Output the [x, y] coordinate of the center of the cell containing the given text.  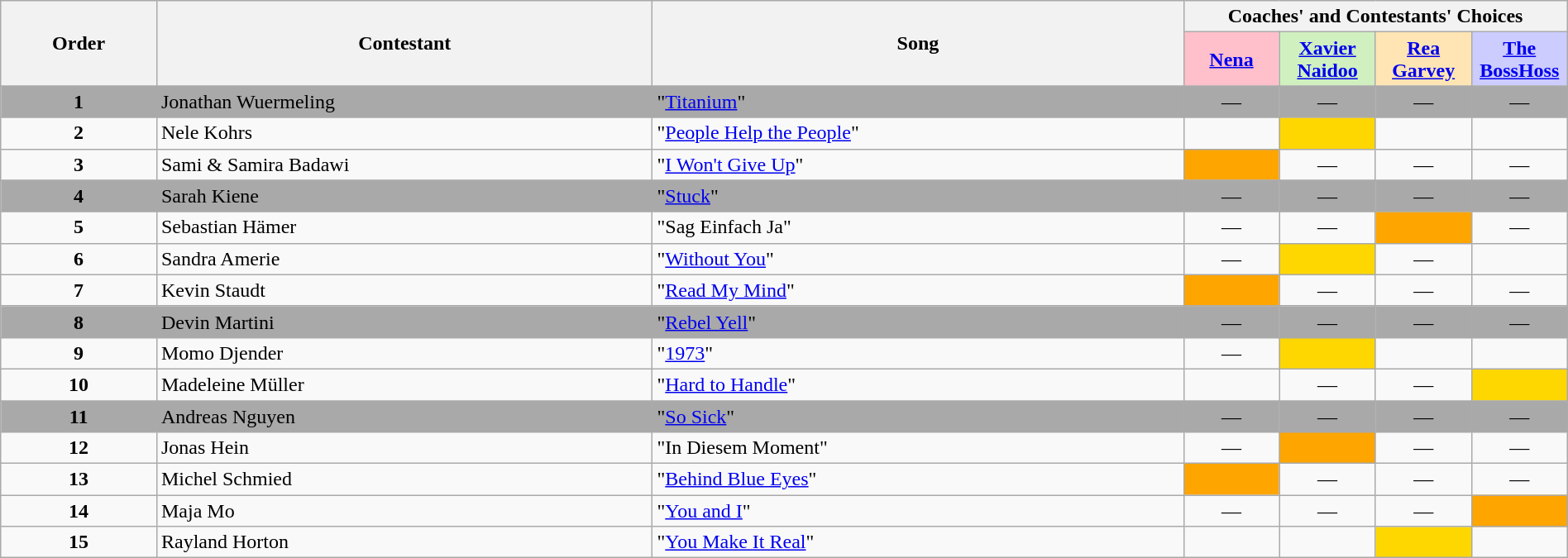
Sami & Samira Badawi [404, 165]
"In Diesem Moment" [918, 448]
"Titanium" [918, 102]
"Read My Mind" [918, 290]
Momo Djender [404, 353]
12 [79, 448]
Michel Schmied [404, 479]
Maja Mo [404, 511]
5 [79, 227]
Order [79, 43]
Nele Kohrs [404, 133]
"You and I" [918, 511]
Song [918, 43]
Madeleine Müller [404, 384]
"You Make It Real" [918, 542]
Sarah Kiene [404, 196]
3 [79, 165]
15 [79, 542]
"So Sick" [918, 416]
10 [79, 384]
"I Won't Give Up" [918, 165]
"Without You" [918, 259]
Sandra Amerie [404, 259]
13 [79, 479]
The BossHoss [1519, 60]
"Hard to Handle" [918, 384]
4 [79, 196]
Contestant [404, 43]
Nena [1231, 60]
7 [79, 290]
Jonathan Wuermeling [404, 102]
Coaches' and Contestants' Choices [1375, 17]
Kevin Staudt [404, 290]
8 [79, 322]
Xavier Naidoo [1327, 60]
9 [79, 353]
"People Help the People" [918, 133]
Rea Garvey [1423, 60]
2 [79, 133]
1 [79, 102]
"Rebel Yell" [918, 322]
"Behind Blue Eyes" [918, 479]
Rayland Horton [404, 542]
Andreas Nguyen [404, 416]
"Sag Einfach Ja" [918, 227]
11 [79, 416]
Devin Martini [404, 322]
6 [79, 259]
Sebastian Hämer [404, 227]
"Stuck" [918, 196]
14 [79, 511]
Jonas Hein [404, 448]
"1973" [918, 353]
